Return the (X, Y) coordinate for the center point of the cell that contains the specified text.  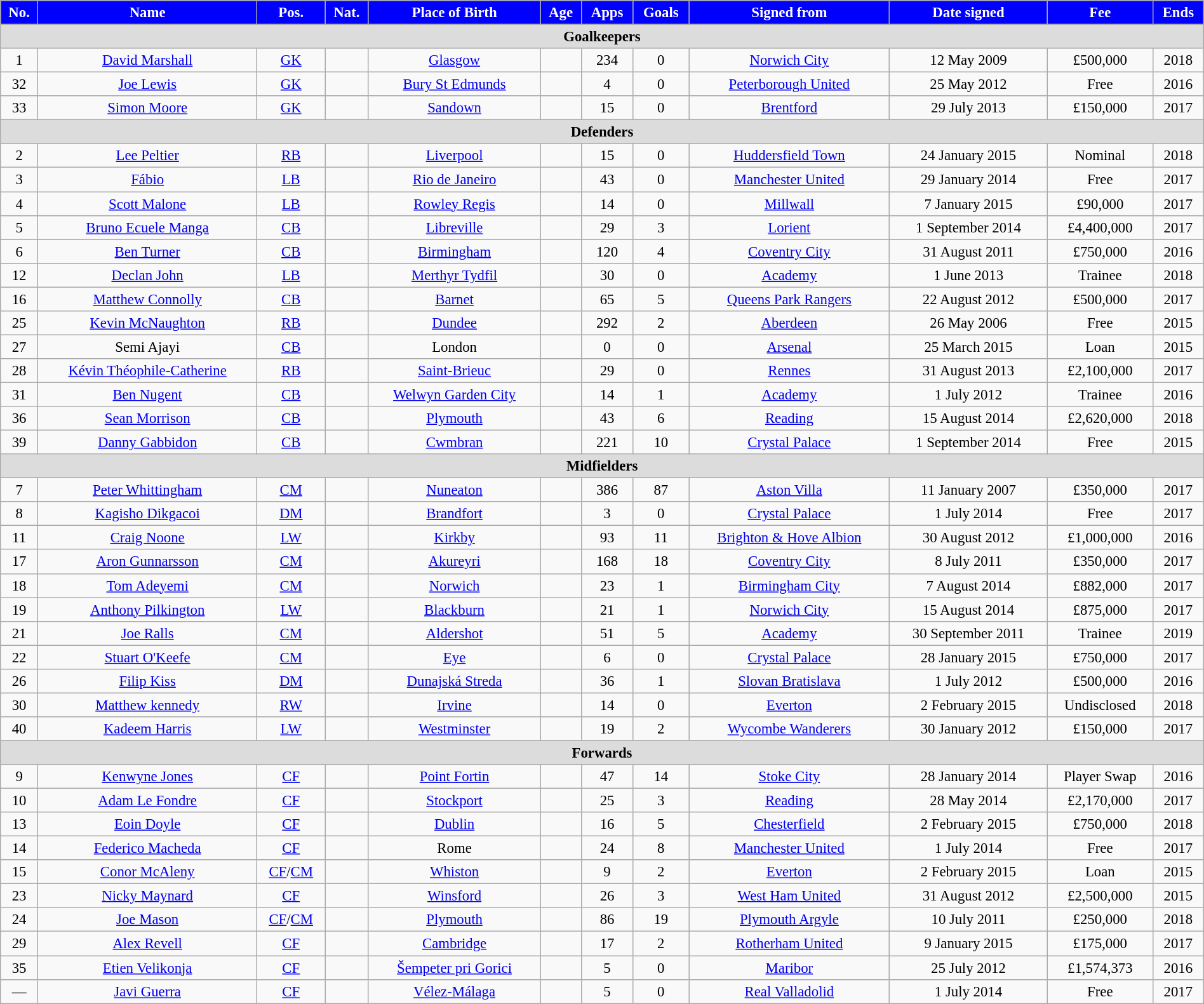
Pos. (291, 13)
Rotherham United (789, 944)
13 (19, 824)
27 (19, 347)
Kévin Théophile-Catherine (147, 371)
Nat. (347, 13)
30 August 2012 (968, 538)
Eoin Doyle (147, 824)
47 (607, 777)
35 (19, 968)
Place of Birth (455, 13)
£1,000,000 (1100, 538)
Libreville (455, 227)
12 (19, 275)
Sean Morrison (147, 418)
Huddersfield Town (789, 156)
Midfielders (602, 466)
28 January 2014 (968, 777)
Alex Revell (147, 944)
Barnet (455, 299)
Adam Le Fondre (147, 801)
7 August 2014 (968, 586)
Queens Park Rangers (789, 299)
Brighton & Hove Albion (789, 538)
30 September 2011 (968, 633)
Dunajská Streda (455, 681)
No. (19, 13)
28 January 2015 (968, 657)
Kagisho Dikgacoi (147, 514)
Akureyri (455, 562)
25 March 2015 (968, 347)
Lorient (789, 227)
25 May 2012 (968, 84)
10 July 2011 (968, 920)
Glasgow (455, 60)
RW (291, 705)
Slovan Bratislava (789, 681)
Javi Guerra (147, 991)
32 (19, 84)
7 (19, 490)
Chesterfield (789, 824)
234 (607, 60)
Kevin McNaughton (147, 323)
87 (661, 490)
Aberdeen (789, 323)
31 (19, 394)
Millwall (789, 204)
2019 (1178, 633)
Stuart O'Keefe (147, 657)
Sandown (455, 108)
Aston Villa (789, 490)
Peter Whittingham (147, 490)
Goalkeepers (602, 37)
33 (19, 108)
25 July 2012 (968, 968)
Fee (1100, 13)
120 (607, 251)
Forwards (602, 753)
Age (561, 13)
31 August 2012 (968, 896)
Aldershot (455, 633)
Brentford (789, 108)
Liverpool (455, 156)
93 (607, 538)
Dundee (455, 323)
Kenwyne Jones (147, 777)
Westminster (455, 729)
Goals (661, 13)
86 (607, 920)
Peterborough United (789, 84)
22 (19, 657)
Plymouth Argyle (789, 920)
Cambridge (455, 944)
Ben Nugent (147, 394)
Nominal (1100, 156)
292 (607, 323)
Craig Noone (147, 538)
Stockport (455, 801)
Rome (455, 848)
31 August 2013 (968, 371)
Irvine (455, 705)
Point Fortin (455, 777)
31 August 2011 (968, 251)
Semi Ajayi (147, 347)
Rio de Janeiro (455, 180)
Cwmbran (455, 443)
28 (19, 371)
Wycombe Wanderers (789, 729)
Stoke City (789, 777)
9 January 2015 (968, 944)
29 July 2013 (968, 108)
11 January 2007 (968, 490)
24 January 2015 (968, 156)
Anthony Pilkington (147, 610)
Bruno Ecuele Manga (147, 227)
Ends (1178, 13)
£90,000 (1100, 204)
Matthew kennedy (147, 705)
8 July 2011 (968, 562)
£875,000 (1100, 610)
Matthew Connolly (147, 299)
Welwyn Garden City (455, 394)
Rowley Regis (455, 204)
Joe Lewis (147, 84)
Dublin (455, 824)
David Marshall (147, 60)
£2,100,000 (1100, 371)
Nuneaton (455, 490)
39 (19, 443)
Declan John (147, 275)
386 (607, 490)
22 August 2012 (968, 299)
£2,500,000 (1100, 896)
26 May 2006 (968, 323)
Eye (455, 657)
Player Swap (1100, 777)
£4,400,000 (1100, 227)
Ben Turner (147, 251)
Rennes (789, 371)
30 January 2012 (968, 729)
168 (607, 562)
Bury St Edmunds (455, 84)
Real Valladolid (789, 991)
Lee Peltier (147, 156)
Nicky Maynard (147, 896)
Conor McAleny (147, 872)
£2,170,000 (1100, 801)
Saint-Brieuc (455, 371)
Vélez-Málaga (455, 991)
£882,000 (1100, 586)
Danny Gabbidon (147, 443)
12 May 2009 (968, 60)
7 January 2015 (968, 204)
West Ham United (789, 896)
51 (607, 633)
London (455, 347)
Date signed (968, 13)
Defenders (602, 132)
221 (607, 443)
Joe Ralls (147, 633)
Arsenal (789, 347)
Etien Velikonja (147, 968)
Joe Mason (147, 920)
Whiston (455, 872)
Birmingham City (789, 586)
Filip Kiss (147, 681)
40 (19, 729)
Norwich (455, 586)
Winsford (455, 896)
Maribor (789, 968)
Fábio (147, 180)
Birmingham (455, 251)
Signed from (789, 13)
1 June 2013 (968, 275)
Kadeem Harris (147, 729)
Šempeter pri Gorici (455, 968)
— (19, 991)
29 January 2014 (968, 180)
£250,000 (1100, 920)
£1,574,373 (1100, 968)
Name (147, 13)
65 (607, 299)
£175,000 (1100, 944)
Undisclosed (1100, 705)
Blackburn (455, 610)
28 May 2014 (968, 801)
Scott Malone (147, 204)
Apps (607, 13)
Aron Gunnarsson (147, 562)
£2,620,000 (1100, 418)
Brandfort (455, 514)
Kirkby (455, 538)
Merthyr Tydfil (455, 275)
Federico Macheda (147, 848)
Tom Adeyemi (147, 586)
Simon Moore (147, 108)
